Locate the cell with the specified text and output its (x, y) center coordinate. 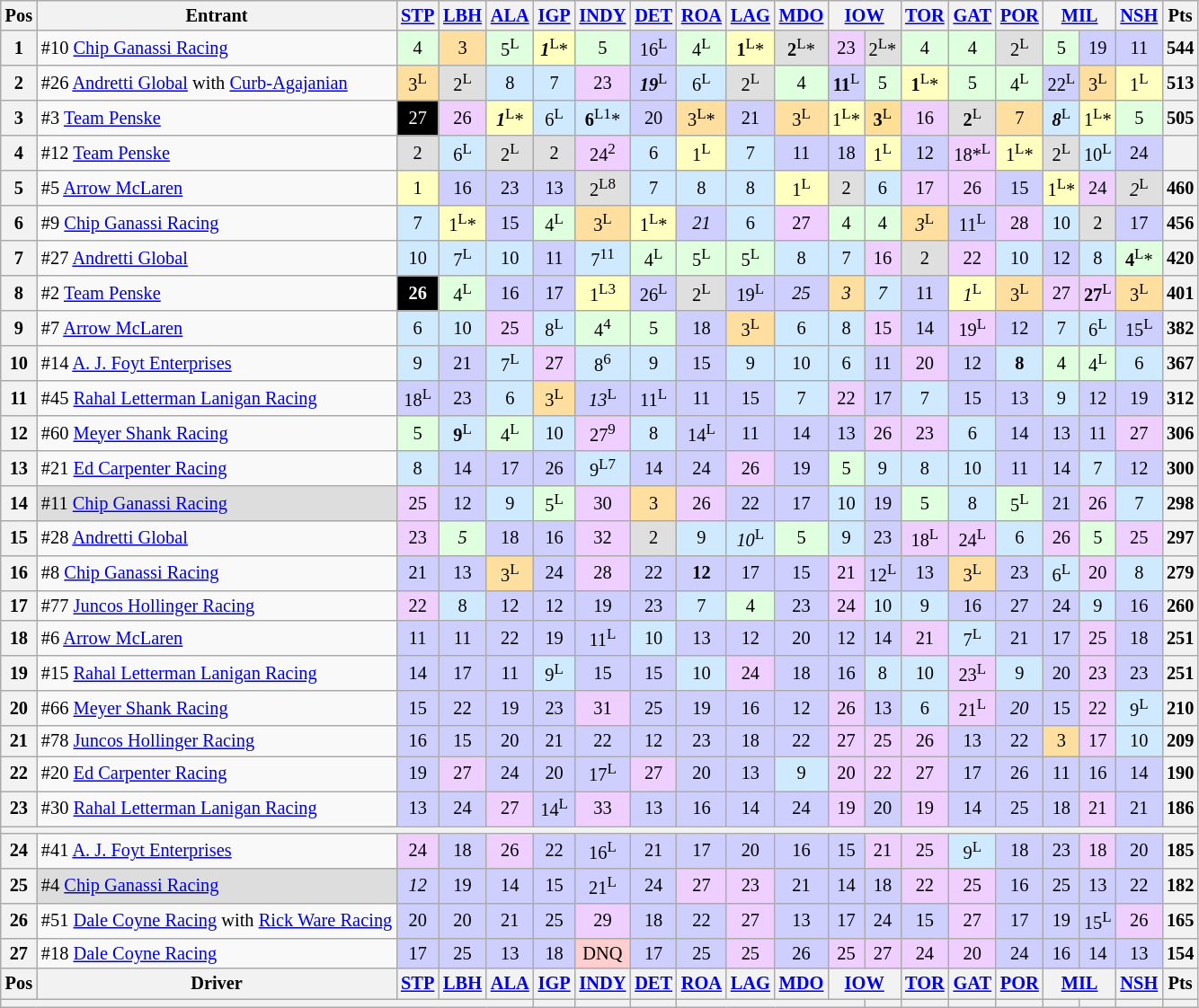
#41 A. J. Foyt Enterprises (217, 850)
#30 Rahal Letterman Lanigan Racing (217, 809)
#8 Chip Ganassi Racing (217, 573)
460 (1180, 189)
23L (973, 674)
#66 Meyer Shank Racing (217, 708)
24L (973, 537)
4L* (1140, 259)
#26 Andretti Global with Curb-Agajanian (217, 83)
44 (603, 329)
3L* (701, 119)
513 (1180, 83)
165 (1180, 920)
#6 Arrow McLaren (217, 638)
505 (1180, 119)
#60 Meyer Shank Racing (217, 433)
31 (603, 708)
30 (603, 503)
#14 A. J. Foyt Enterprises (217, 363)
382 (1180, 329)
Entrant (217, 15)
242 (603, 153)
711 (603, 259)
298 (1180, 503)
#7 Arrow McLaren (217, 329)
#78 Juncos Hollinger Racing (217, 741)
456 (1180, 223)
312 (1180, 399)
182 (1180, 886)
#18 Dale Coyne Racing (217, 953)
186 (1180, 809)
#11 Chip Ganassi Racing (217, 503)
Driver (217, 984)
9L7 (603, 467)
544 (1180, 49)
DNQ (603, 953)
2L8 (603, 189)
22L (1061, 83)
33 (603, 809)
#12 Team Penske (217, 153)
18*L (973, 153)
#2 Team Penske (217, 293)
26L (653, 293)
32 (603, 537)
#3 Team Penske (217, 119)
260 (1180, 606)
#20 Ed Carpenter Racing (217, 773)
300 (1180, 467)
185 (1180, 850)
209 (1180, 741)
#77 Juncos Hollinger Racing (217, 606)
#27 Andretti Global (217, 259)
86 (603, 363)
6L1* (603, 119)
210 (1180, 708)
#28 Andretti Global (217, 537)
154 (1180, 953)
401 (1180, 293)
420 (1180, 259)
27L (1097, 293)
306 (1180, 433)
#15 Rahal Letterman Lanigan Racing (217, 674)
12L (883, 573)
#5 Arrow McLaren (217, 189)
29 (603, 920)
#51 Dale Coyne Racing with Rick Ware Racing (217, 920)
1L3 (603, 293)
#9 Chip Ganassi Racing (217, 223)
#4 Chip Ganassi Racing (217, 886)
#21 Ed Carpenter Racing (217, 467)
17L (603, 773)
13L (603, 399)
#45 Rahal Letterman Lanigan Racing (217, 399)
367 (1180, 363)
297 (1180, 537)
#10 Chip Ganassi Racing (217, 49)
190 (1180, 773)
